Scan for the cell matching the given text and deliver its [x, y] coordinate at center. 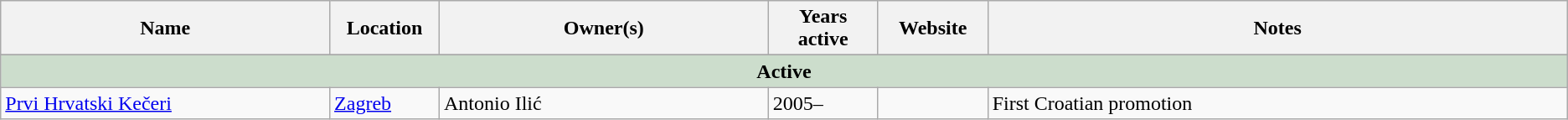
Location [385, 29]
Notes [1277, 29]
Name [166, 29]
Zagreb [385, 103]
Antonio Ilić [603, 103]
Prvi Hrvatski Kečeri [166, 103]
2005– [823, 103]
Website [933, 29]
Years active [823, 29]
Active [784, 71]
Owner(s) [603, 29]
First Croatian promotion [1277, 103]
